Detect which cell encompasses the target text, then output its (X, Y) center coordinate. 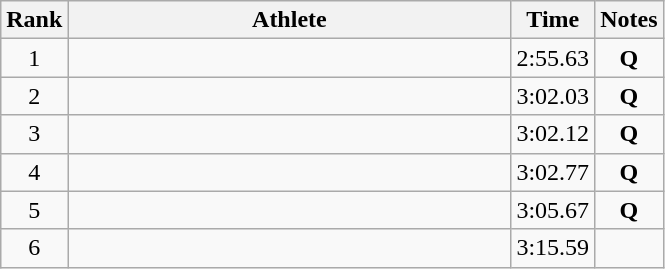
6 (34, 248)
3:02.03 (553, 96)
3:02.77 (553, 172)
3:05.67 (553, 210)
5 (34, 210)
3:02.12 (553, 134)
Notes (629, 20)
Time (553, 20)
2:55.63 (553, 58)
Athlete (290, 20)
Rank (34, 20)
1 (34, 58)
3:15.59 (553, 248)
3 (34, 134)
2 (34, 96)
4 (34, 172)
